Capture the cell that displays the provided text and extract its (X, Y) central coordinate. 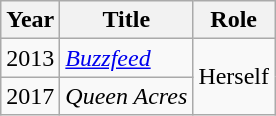
2013 (30, 58)
2017 (30, 96)
Title (126, 20)
Herself (234, 77)
Queen Acres (126, 96)
Buzzfeed (126, 58)
Year (30, 20)
Role (234, 20)
